Return the (x, y) coordinate for the center point of the cell that contains the specified text.  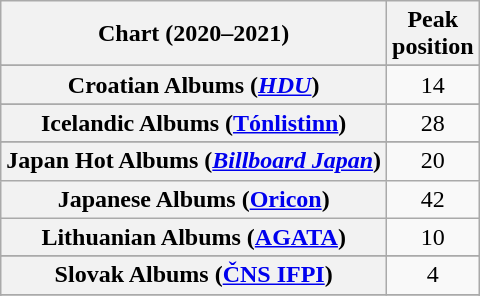
20 (433, 161)
28 (433, 123)
42 (433, 199)
Icelandic Albums (Tónlistinn) (194, 123)
10 (433, 237)
Lithuanian Albums (AGATA) (194, 237)
Slovak Albums (ČNS IFPI) (194, 275)
4 (433, 275)
Chart (2020–2021) (194, 34)
Peakposition (433, 34)
Croatian Albums (HDU) (194, 85)
Japan Hot Albums (Billboard Japan) (194, 161)
14 (433, 85)
Japanese Albums (Oricon) (194, 199)
